Provide the [x, y] coordinate of the cell's center where the given text is located.  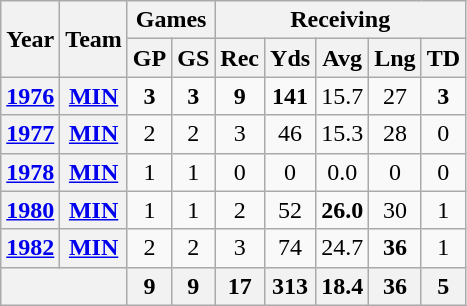
5 [443, 286]
Receiving [340, 20]
24.7 [342, 248]
1976 [30, 96]
30 [395, 210]
1978 [30, 172]
313 [290, 286]
15.3 [342, 134]
1982 [30, 248]
GS [194, 58]
Yds [290, 58]
18.4 [342, 286]
Lng [395, 58]
Games [170, 20]
28 [395, 134]
46 [290, 134]
GP [149, 58]
TD [443, 58]
17 [240, 286]
74 [290, 248]
1980 [30, 210]
Team [94, 39]
15.7 [342, 96]
27 [395, 96]
52 [290, 210]
Avg [342, 58]
0.0 [342, 172]
Year [30, 39]
1977 [30, 134]
Rec [240, 58]
26.0 [342, 210]
141 [290, 96]
